From the cell containing the given text, extract its center point as [X, Y] coordinate. 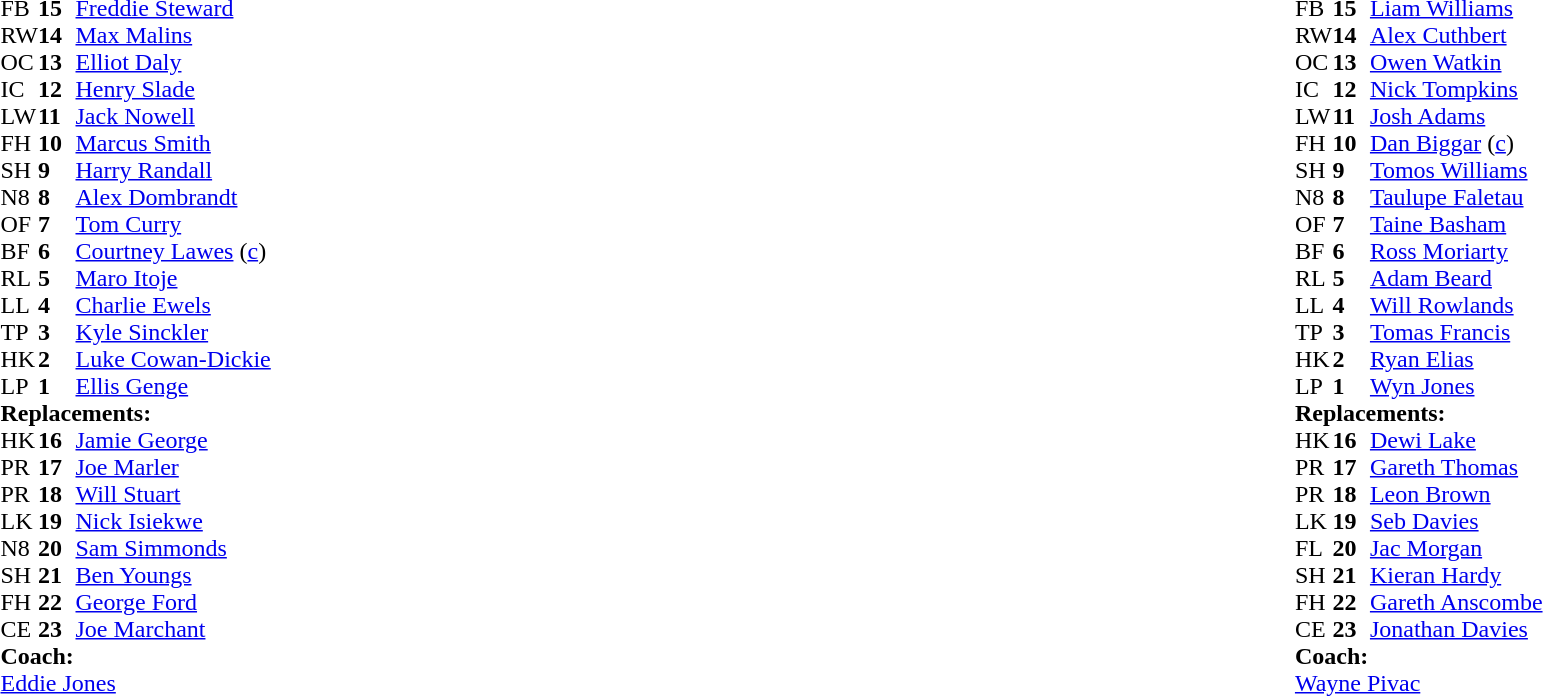
Nick Tompkins [1456, 90]
Maro Itoje [174, 278]
Ross Moriarty [1456, 252]
Gareth Thomas [1456, 468]
Seb Davies [1456, 522]
Wyn Jones [1456, 386]
Ellis Genge [174, 386]
Nick Isiekwe [174, 522]
Owen Watkin [1456, 62]
Max Malins [174, 36]
Joe Marchant [174, 630]
Elliot Daly [174, 62]
George Ford [174, 602]
Ben Youngs [174, 576]
Tomas Francis [1456, 332]
Will Stuart [174, 494]
Luke Cowan-Dickie [174, 360]
Alex Cuthbert [1456, 36]
Henry Slade [174, 90]
Jamie George [174, 440]
Dan Biggar (c) [1456, 144]
Kyle Sinckler [174, 332]
Sam Simmonds [174, 548]
Will Rowlands [1456, 306]
Jac Morgan [1456, 548]
Ryan Elias [1456, 360]
Kieran Hardy [1456, 576]
Gareth Anscombe [1456, 602]
Harry Randall [174, 170]
Dewi Lake [1456, 440]
Taulupe Faletau [1456, 198]
FL [1314, 548]
Josh Adams [1456, 116]
Joe Marler [174, 468]
Charlie Ewels [174, 306]
Jonathan Davies [1456, 630]
Tomos Williams [1456, 170]
Marcus Smith [174, 144]
Adam Beard [1456, 278]
Alex Dombrandt [174, 198]
Courtney Lawes (c) [174, 252]
Taine Basham [1456, 224]
Tom Curry [174, 224]
Leon Brown [1456, 494]
Jack Nowell [174, 116]
